Detect which cell encompasses the target text, then output its [X, Y] center coordinate. 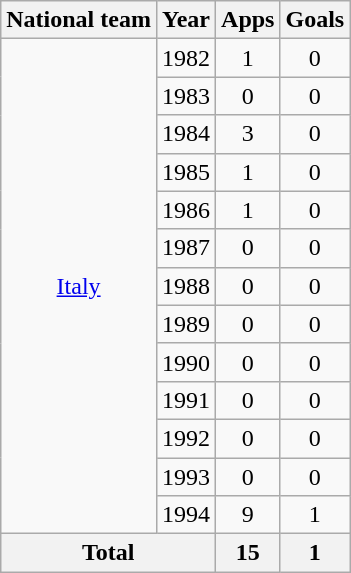
1993 [186, 477]
1991 [186, 400]
1992 [186, 438]
Apps [248, 20]
1985 [186, 172]
1984 [186, 134]
1983 [186, 96]
Goals [315, 20]
1988 [186, 286]
1982 [186, 58]
1986 [186, 210]
Total [108, 553]
1994 [186, 515]
National team [79, 20]
Year [186, 20]
3 [248, 134]
1987 [186, 248]
15 [248, 553]
Italy [79, 286]
9 [248, 515]
1989 [186, 324]
1990 [186, 362]
